Capture the cell that displays the provided text and extract its [X, Y] central coordinate. 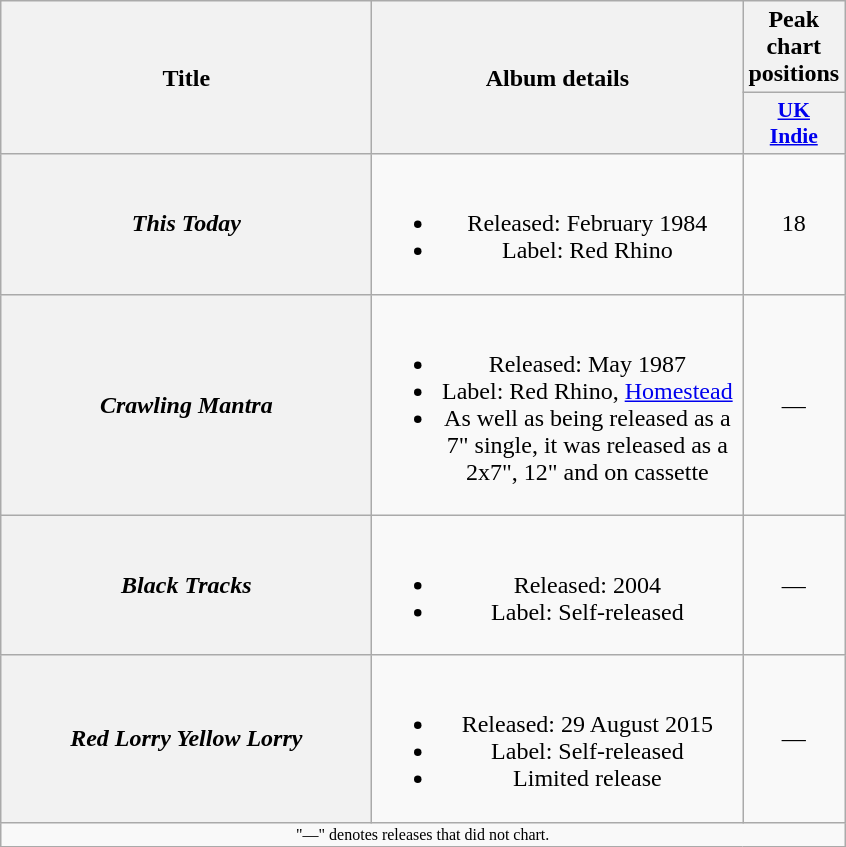
Album details [558, 78]
Released: February 1984Label: Red Rhino [558, 224]
This Today [186, 224]
Crawling Mantra [186, 404]
"—" denotes releases that did not chart. [423, 834]
Released: 29 August 2015Label: Self-releasedLimited release [558, 738]
18 [794, 224]
Released: May 1987Label: Red Rhino, HomesteadAs well as being released as a 7" single, it was released as a 2x7", 12" and on cassette [558, 404]
UKIndie [794, 124]
Black Tracks [186, 585]
Released: 2004Label: Self-released [558, 585]
Peak chart positions [794, 47]
Title [186, 78]
Red Lorry Yellow Lorry [186, 738]
